Detect which cell encompasses the target text, then output its [X, Y] center coordinate. 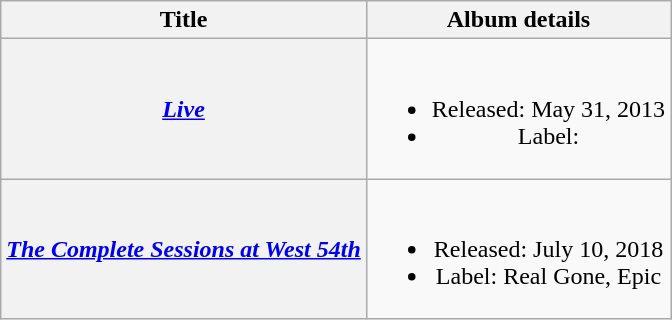
Released: May 31, 2013Label: [518, 109]
Title [184, 20]
Live [184, 109]
The Complete Sessions at West 54th [184, 249]
Released: July 10, 2018Label: Real Gone, Epic [518, 249]
Album details [518, 20]
